Capture the cell that displays the provided text and extract its [x, y] central coordinate. 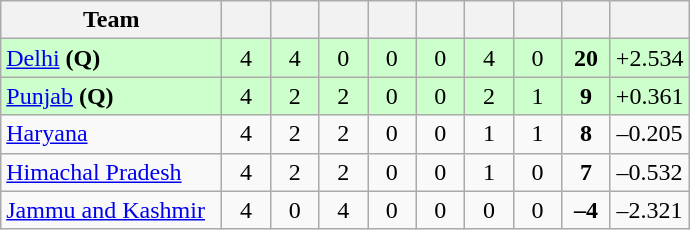
+0.361 [650, 96]
Haryana [112, 134]
Delhi (Q) [112, 58]
Jammu and Kashmir [112, 210]
–0.205 [650, 134]
8 [586, 134]
9 [586, 96]
–4 [586, 210]
Himachal Pradesh [112, 172]
–2.321 [650, 210]
7 [586, 172]
–0.532 [650, 172]
Punjab (Q) [112, 96]
20 [586, 58]
+2.534 [650, 58]
Team [112, 20]
